From the cell containing the given text, extract its center point as (x, y) coordinate. 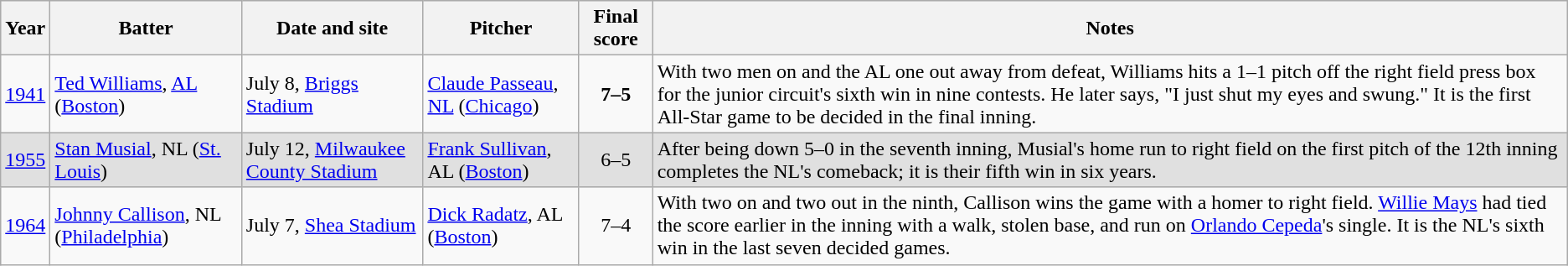
Claude Passeau, NL (Chicago) (501, 94)
Pitcher (501, 29)
Ted Williams, AL (Boston) (146, 94)
Batter (146, 29)
Notes (1110, 29)
Date and site (332, 29)
Final score (616, 29)
Johnny Callison, NL (Philadelphia) (146, 226)
July 8, Briggs Stadium (332, 94)
Stan Musial, NL (St. Louis) (146, 159)
1955 (25, 159)
7–4 (616, 226)
6–5 (616, 159)
July 7, Shea Stadium (332, 226)
1964 (25, 226)
July 12, Milwaukee County Stadium (332, 159)
7–5 (616, 94)
Year (25, 29)
Dick Radatz, AL (Boston) (501, 226)
1941 (25, 94)
Frank Sullivan, AL (Boston) (501, 159)
